Detect which cell encompasses the target text, then output its (x, y) center coordinate. 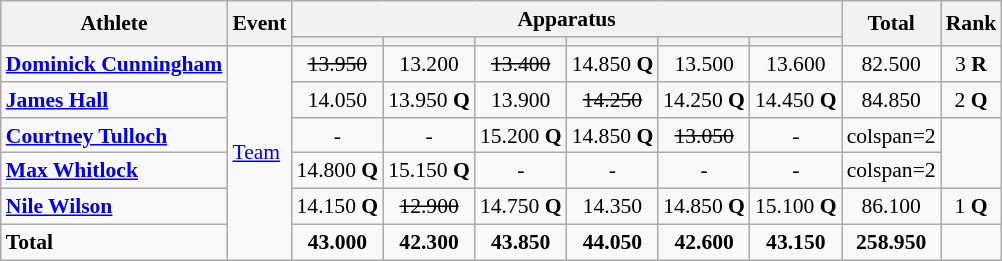
43.150 (796, 243)
Team (259, 153)
Apparatus (567, 19)
13.900 (521, 100)
Rank (972, 24)
14.250 (613, 100)
Dominick Cunningham (114, 64)
13.050 (704, 136)
14.800 Q (338, 171)
42.600 (704, 243)
14.750 Q (521, 207)
1 Q (972, 207)
Nile Wilson (114, 207)
13.950 Q (429, 100)
Event (259, 24)
84.850 (892, 100)
Max Whitlock (114, 171)
13.950 (338, 64)
14.350 (613, 207)
15.200 Q (521, 136)
12.900 (429, 207)
15.100 Q (796, 207)
13.400 (521, 64)
82.500 (892, 64)
2 Q (972, 100)
13.600 (796, 64)
13.500 (704, 64)
42.300 (429, 243)
14.250 Q (704, 100)
Courtney Tulloch (114, 136)
14.450 Q (796, 100)
86.100 (892, 207)
15.150 Q (429, 171)
James Hall (114, 100)
13.200 (429, 64)
43.850 (521, 243)
3 R (972, 64)
43.000 (338, 243)
258.950 (892, 243)
44.050 (613, 243)
14.050 (338, 100)
14.150 Q (338, 207)
Athlete (114, 24)
